Find where the given text appears and provide that cell's center as (X, Y) coordinate. 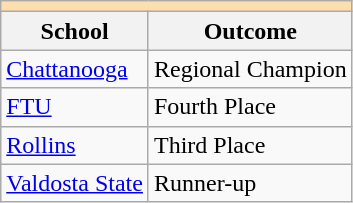
Rollins (75, 145)
Runner-up (250, 183)
Third Place (250, 145)
Valdosta State (75, 183)
Regional Champion (250, 69)
FTU (75, 107)
School (75, 31)
Chattanooga (75, 69)
Outcome (250, 31)
Fourth Place (250, 107)
